Output the [x, y] coordinate of the center of the cell containing the given text.  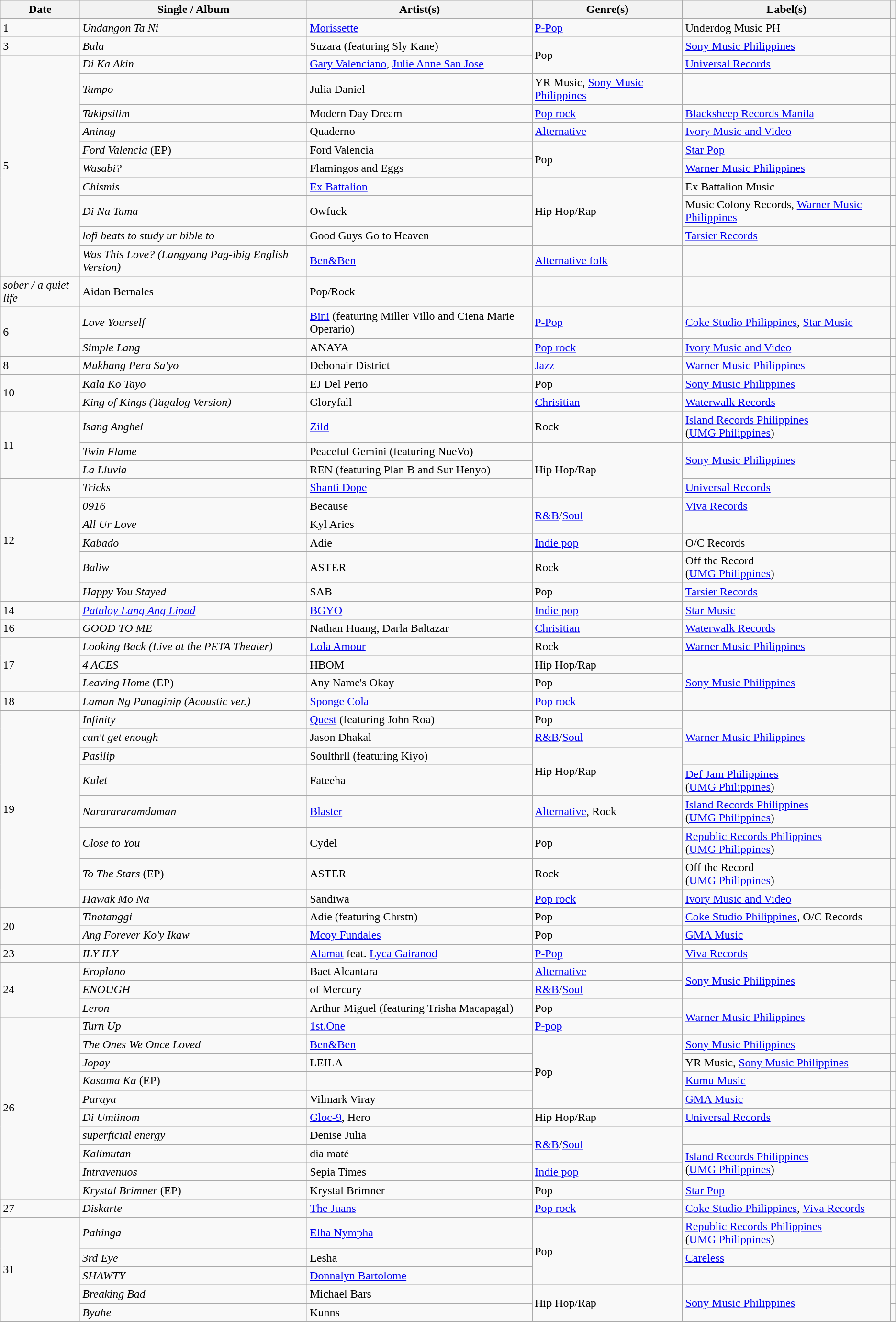
REN (featuring Plan B and Sur Henyo) [420, 470]
17 [40, 665]
The Ones We Once Loved [193, 1044]
Sandiwa [420, 898]
SHAWTY [193, 1276]
HBOM [420, 665]
Lola Amour [420, 647]
26 [40, 1109]
Arthur Miguel (featuring Trisha Macapagal) [420, 1008]
Bini (featuring Miller Villo and Ciena Marie Operario) [420, 323]
Mukhang Pera Sa'yo [193, 366]
Simple Lang [193, 347]
Close to You [193, 842]
14 [40, 610]
O/C Records [786, 542]
11 [40, 445]
Eroplano [193, 972]
Kyl Aries [420, 524]
Paraya [193, 1099]
6 [40, 332]
Michael Bars [420, 1294]
Vilmark Viray [420, 1099]
Gary Valenciano, Julie Anne San Jose [420, 64]
10 [40, 393]
Ford Valencia [420, 150]
Zild [420, 427]
Donnalyn Bartolome [420, 1276]
Alternative, Rock [608, 812]
Music Colony Records, Warner Music Philippines [786, 211]
Alternative folk [608, 260]
Takipsilim [193, 113]
Breaking Bad [193, 1294]
Denise Julia [420, 1135]
Gloc-9, Hero [420, 1117]
Happy You Stayed [193, 592]
16 [40, 628]
Turn Up [193, 1026]
Sepia Times [420, 1172]
Peaceful Gemini (featuring NueVo) [420, 451]
ENOUGH [193, 990]
dia maté [420, 1154]
Nathan Huang, Darla Baltazar [420, 628]
Ford Valencia (EP) [193, 150]
1st.One [420, 1026]
EJ Del Perio [420, 384]
Def Jam Philippines(UMG Philippines) [786, 780]
Krystal Brimner (EP) [193, 1190]
Coke Studio Philippines, O/C Records [786, 917]
19 [40, 809]
Di Ka Akin [193, 64]
King of Kings (Tagalog Version) [193, 402]
Lesha [420, 1257]
Di Na Tama [193, 211]
Leron [193, 1008]
Coke Studio Philippines, Viva Records [786, 1208]
Aidan Bernales [193, 292]
Gloryfall [420, 402]
Tricks [193, 488]
ILY ILY [193, 953]
La Lluvia [193, 470]
Debonair District [420, 366]
Genre(s) [608, 10]
0916 [193, 506]
Twin Flame [193, 451]
Fateeha [420, 780]
Adie (featuring Chrstn) [420, 917]
31 [40, 1269]
sober / a quiet life [40, 292]
Adie [420, 542]
Kabado [193, 542]
Krystal Brimner [420, 1190]
3 [40, 46]
Jason Dhakal [420, 738]
Bula [193, 46]
Careless [786, 1257]
The Juans [420, 1208]
BGYO [420, 610]
Kulet [193, 780]
of Mercury [420, 990]
5 [40, 166]
Tinatanggi [193, 917]
Wasabi? [193, 168]
Coke Studio Philippines, Star Music [786, 323]
Because [420, 506]
Quaderno [420, 132]
Ex Battalion Music [786, 186]
Jazz [608, 366]
Sponge Cola [420, 701]
Pahinga [193, 1233]
Kalimutan [193, 1154]
Any Name's Okay [420, 683]
Shanti Dope [420, 488]
Modern Day Dream [420, 113]
Blacksheep Records Manila [786, 113]
Was This Love? (Langyang Pag-ibig English Version) [193, 260]
Suzara (featuring Sly Kane) [420, 46]
20 [40, 926]
Date [40, 10]
Elha Nympha [420, 1233]
can't get enough [193, 738]
Love Yourself [193, 323]
Soulthrll (featuring Kiyo) [420, 756]
Quest (featuring John Roa) [420, 719]
Baliw [193, 567]
GOOD TO ME [193, 628]
Ex Battalion [420, 186]
Artist(s) [420, 10]
12 [40, 540]
Diskarte [193, 1208]
Undangon Ta Ni [193, 28]
Hawak Mo Na [193, 898]
Leaving Home (EP) [193, 683]
Alamat feat. Lyca Gairanod [420, 953]
Underdog Music PH [786, 28]
P-pop [608, 1026]
superficial energy [193, 1135]
All Ur Love [193, 524]
ANAYA [420, 347]
Baet Alcantara [420, 972]
Pasilip [193, 756]
Nararararamdaman [193, 812]
18 [40, 701]
Single / Album [193, 10]
1 [40, 28]
Julia Daniel [420, 89]
Di Umiinom [193, 1117]
Star Music [786, 610]
Jopay [193, 1063]
Tampo [193, 89]
Morissette [420, 28]
To The Stars (EP) [193, 874]
SAB [420, 592]
Looking Back (Live at the PETA Theater) [193, 647]
Isang Anghel [193, 427]
Pop/Rock [420, 292]
Owfuck [420, 211]
24 [40, 990]
4 ACES [193, 665]
Chismis [193, 186]
LEILA [420, 1063]
Aninag [193, 132]
Intravenuos [193, 1172]
Infinity [193, 719]
Flamingos and Eggs [420, 168]
Kasama Ka (EP) [193, 1081]
27 [40, 1208]
Ang Forever Ko'y Ikaw [193, 935]
Kunns [420, 1312]
Patuloy Lang Ang Lipad [193, 610]
Cydel [420, 842]
Mcoy Fundales [420, 935]
Byahe [193, 1312]
Laman Ng Panaginip (Acoustic ver.) [193, 701]
Label(s) [786, 10]
8 [40, 366]
23 [40, 953]
Blaster [420, 812]
3rd Eye [193, 1257]
Kumu Music [786, 1081]
Good Guys Go to Heaven [420, 235]
lofi beats to study ur bible to [193, 235]
Kala Ko Tayo [193, 384]
